Output the [X, Y] coordinate of the center of the cell containing the given text.  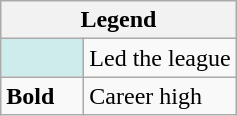
Career high [160, 96]
Bold [42, 96]
Legend [118, 20]
Led the league [160, 58]
